Return the [x, y] coordinate for the center point of the cell that contains the specified text.  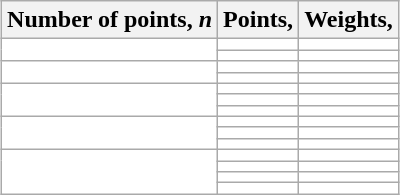
Weights, [349, 20]
Points, [258, 20]
Number of points, n [110, 20]
